Search for the cell housing the specified text and yield its (X, Y) center coordinate. 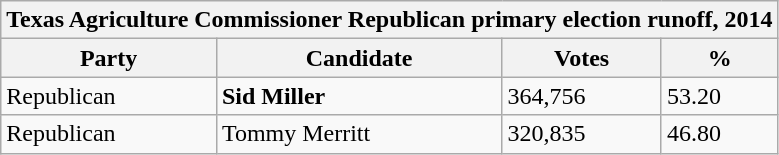
320,835 (582, 134)
53.20 (720, 96)
Sid Miller (358, 96)
46.80 (720, 134)
Candidate (358, 58)
Tommy Merritt (358, 134)
% (720, 58)
Votes (582, 58)
Party (109, 58)
364,756 (582, 96)
Texas Agriculture Commissioner Republican primary election runoff, 2014 (390, 20)
